Extract the [x, y] coordinate from the center of the cell holding the provided text.  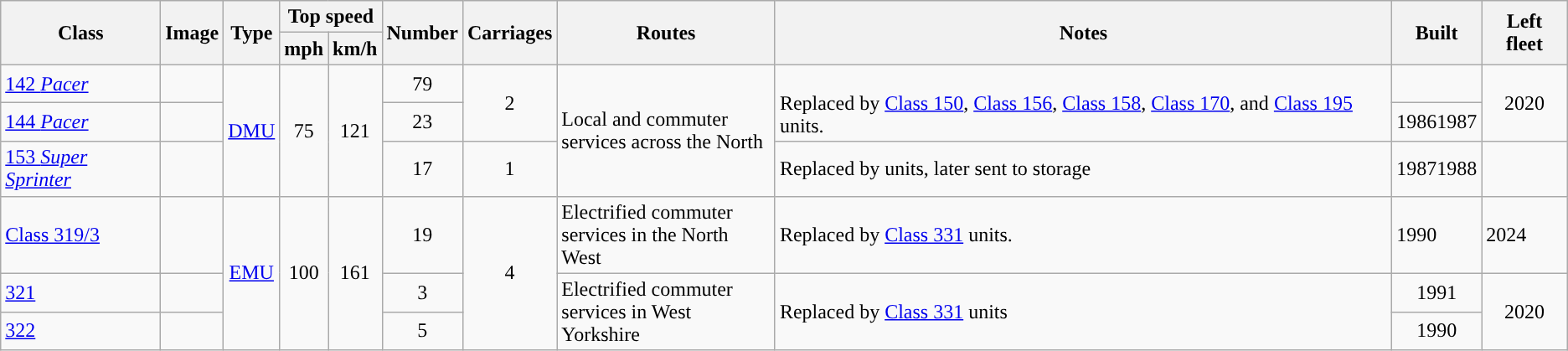
17 [422, 169]
km/h [355, 49]
19 [422, 235]
Left fleet [1524, 33]
mph [304, 49]
Local and commuterservices across the North [667, 131]
Replaced by Class 331 units. [1083, 235]
Top speed [331, 17]
3 [422, 292]
75 [304, 131]
142 Pacer [80, 84]
Replaced by Class 150, Class 156, Class 158, Class 170, and Class 195 units. [1083, 103]
1 [509, 169]
5 [422, 331]
321 [80, 292]
Built [1437, 33]
1991 [1437, 292]
144 Pacer [80, 122]
4 [509, 273]
2 [509, 103]
100 [304, 273]
153 Super Sprinter [80, 169]
Notes [1083, 33]
Class 319/3 [80, 235]
19871988 [1437, 169]
EMU [251, 273]
19861987 [1437, 122]
Class [80, 33]
Number [422, 33]
Electrified commuterservices in West Yorkshire [667, 312]
2024 [1524, 235]
322 [80, 331]
Electrified commuterservices in the North West [667, 235]
161 [355, 273]
Image [193, 33]
Replaced by units, later sent to storage [1083, 169]
Type [251, 33]
121 [355, 131]
Routes [667, 33]
23 [422, 122]
Replaced by Class 331 units [1083, 312]
79 [422, 84]
Carriages [509, 33]
DMU [251, 131]
